Search for the cell housing the specified text and yield its (X, Y) center coordinate. 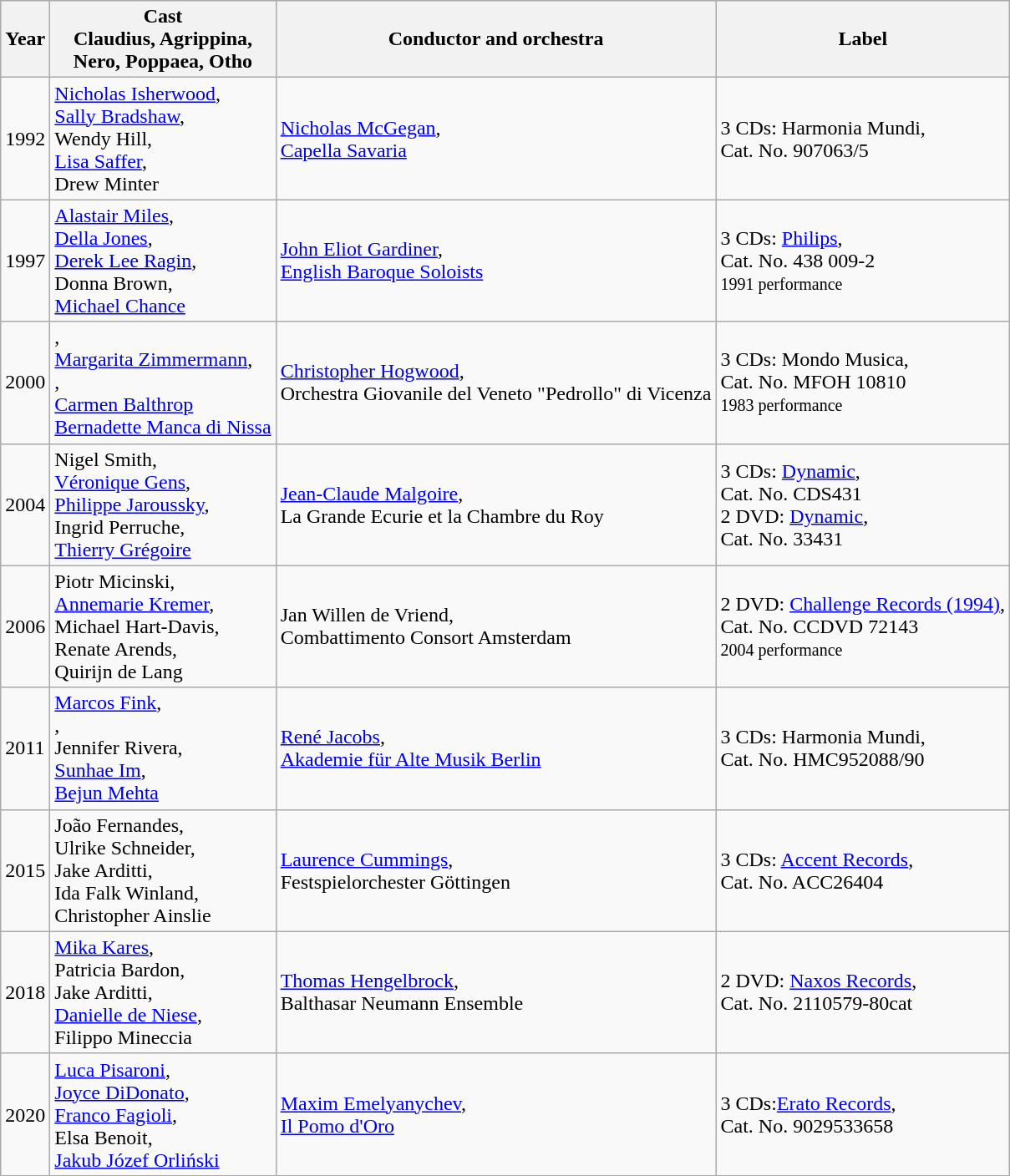
3 CDs:Erato Records,Cat. No. 9029533658 (863, 1114)
2 DVD: Challenge Records (1994),Cat. No. CCDVD 721432004 performance (863, 626)
3 CDs: Dynamic,Cat. No. CDS4312 DVD: Dynamic,Cat. No. 33431 (863, 504)
Mika Kares,Patricia Bardon,Jake Arditti,Danielle de Niese,Filippo Mineccia (163, 992)
2000 (25, 383)
3 CDs: Harmonia Mundi,Cat. No. HMC952088/90 (863, 748)
Alastair Miles,Della Jones,Derek Lee Ragin,Donna Brown,Michael Chance (163, 261)
Nigel Smith,Véronique Gens,Philippe Jaroussky,Ingrid Perruche,Thierry Grégoire (163, 504)
3 CDs: Accent Records, Cat. No. ACC26404 (863, 870)
2004 (25, 504)
Luca Pisaroni,Joyce DiDonato,Franco Fagioli,Elsa Benoit,Jakub Józef Orliński (163, 1114)
CastClaudius, Agrippina,Nero, Poppaea, Otho (163, 39)
Year (25, 39)
Nicholas Isherwood,Sally Bradshaw,Wendy Hill,Lisa Saffer,Drew Minter (163, 139)
Label (863, 39)
2020 (25, 1114)
3 CDs: Harmonia Mundi,Cat. No. 907063/5 (863, 139)
Thomas Hengelbrock,Balthasar Neumann Ensemble (496, 992)
3 CDs: Mondo Musica,Cat. No. MFOH 108101983 performance (863, 383)
René Jacobs,Akademie für Alte Musik Berlin (496, 748)
1992 (25, 139)
2006 (25, 626)
Jan Willen de Vriend,Combattimento Consort Amsterdam (496, 626)
,Margarita Zimmermann,,Carmen BalthropBernadette Manca di Nissa (163, 383)
João Fernandes,Ulrike Schneider,Jake Arditti,Ida Falk Winland,Christopher Ainslie (163, 870)
Laurence Cummings,Festspielorchester Göttingen (496, 870)
Marcos Fink,,Jennifer Rivera,Sunhae Im,Bejun Mehta (163, 748)
Conductor and orchestra (496, 39)
Nicholas McGegan,Capella Savaria (496, 139)
2011 (25, 748)
3 CDs: Philips,Cat. No. 438 009-21991 performance (863, 261)
Christopher Hogwood,Orchestra Giovanile del Veneto "Pedrollo" di Vicenza (496, 383)
2015 (25, 870)
Jean-Claude Malgoire,La Grande Ecurie et la Chambre du Roy (496, 504)
Maxim Emelyanychev,Il Pomo d'Oro (496, 1114)
2018 (25, 992)
Piotr Micinski,Annemarie Kremer,Michael Hart-Davis,Renate Arends,Quirijn de Lang (163, 626)
John Eliot Gardiner,English Baroque Soloists (496, 261)
2 DVD: Naxos Records,Cat. No. 2110579-80cat (863, 992)
1997 (25, 261)
